Provide the (x, y) coordinate of the cell's center where the given text is located.  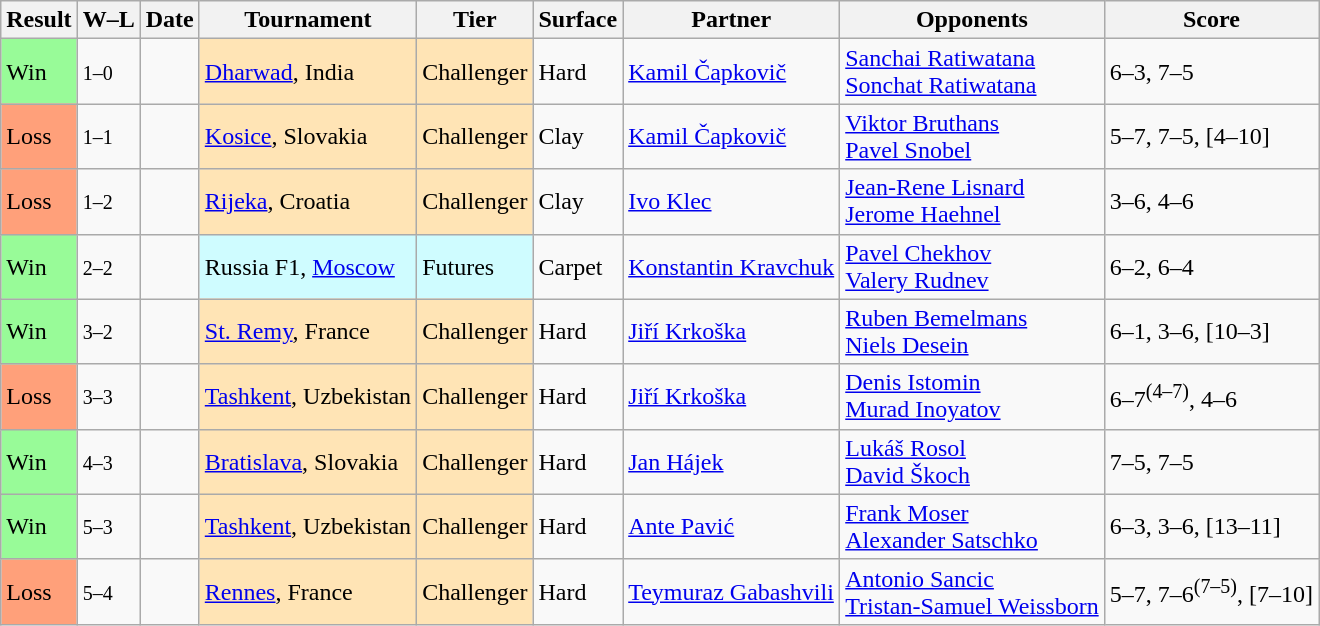
1–1 (108, 136)
Antonio Sancic Tristan-Samuel Weissborn (972, 592)
Tier (475, 20)
Date (170, 20)
Tournament (308, 20)
Konstantin Kravchuk (732, 266)
Jean-Rene Lisnard Jerome Haehnel (972, 202)
Bratislava, Slovakia (308, 462)
Pavel Chekhov Valery Rudnev (972, 266)
Teymuraz Gabashvili (732, 592)
6–7(4–7), 4–6 (1211, 396)
5–3 (108, 526)
Rijeka, Croatia (308, 202)
5–7, 7–5, [4–10] (1211, 136)
Partner (732, 20)
Ruben Bemelmans Niels Desein (972, 332)
3–2 (108, 332)
Kosice, Slovakia (308, 136)
Russia F1, Moscow (308, 266)
Viktor Bruthans Pavel Snobel (972, 136)
Ante Pavić (732, 526)
6–1, 3–6, [10–3] (1211, 332)
Opponents (972, 20)
Futures (475, 266)
6–3, 3–6, [13–11] (1211, 526)
Lukáš Rosol David Škoch (972, 462)
Jan Hájek (732, 462)
4–3 (108, 462)
Score (1211, 20)
Dharwad, India (308, 72)
5–4 (108, 592)
Rennes, France (308, 592)
Ivo Klec (732, 202)
6–2, 6–4 (1211, 266)
1–0 (108, 72)
Carpet (578, 266)
3–6, 4–6 (1211, 202)
Surface (578, 20)
W–L (108, 20)
2–2 (108, 266)
6–3, 7–5 (1211, 72)
St. Remy, France (308, 332)
Denis Istomin Murad Inoyatov (972, 396)
Sanchai Ratiwatana Sonchat Ratiwatana (972, 72)
3–3 (108, 396)
5–7, 7–6(7–5), [7–10] (1211, 592)
7–5, 7–5 (1211, 462)
Frank Moser Alexander Satschko (972, 526)
1–2 (108, 202)
Result (39, 20)
